Identify which cell holds the provided text, then report its (x, y) central coordinate. 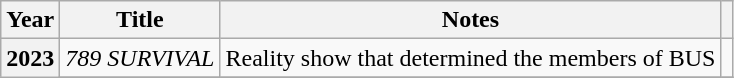
Title (140, 20)
789 SURVIVAL (140, 58)
Year (30, 20)
Reality show that determined the members of BUS (470, 58)
2023 (30, 58)
Notes (470, 20)
